For the text-containing cell, return its midpoint in [X, Y] coordinate format. 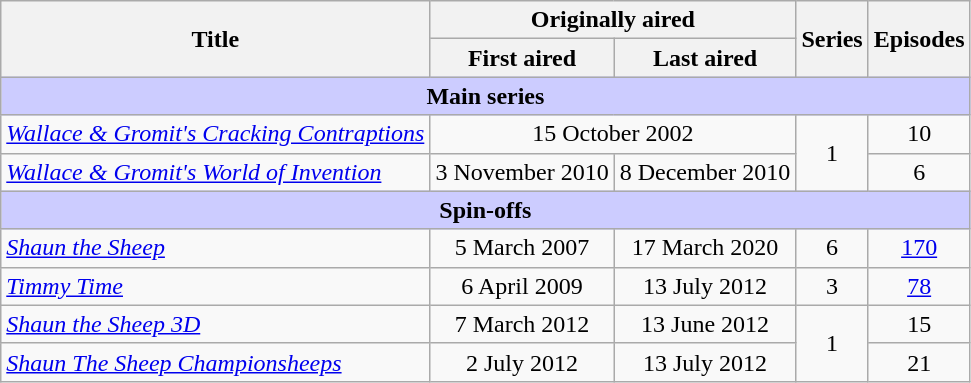
13 June 2012 [705, 324]
15 [919, 324]
Series [832, 39]
Shaun the Sheep [216, 248]
8 December 2010 [705, 172]
Shaun the Sheep 3D [216, 324]
Timmy Time [216, 286]
17 March 2020 [705, 248]
2 July 2012 [522, 362]
Shaun The Sheep Championsheeps [216, 362]
3 [832, 286]
Originally aired [613, 20]
6 April 2009 [522, 286]
78 [919, 286]
Title [216, 39]
Main series [486, 96]
170 [919, 248]
3 November 2010 [522, 172]
Wallace & Gromit's World of Invention [216, 172]
15 October 2002 [613, 134]
First aired [522, 58]
Wallace & Gromit's Cracking Contraptions [216, 134]
Spin-offs [486, 210]
5 March 2007 [522, 248]
Episodes [919, 39]
10 [919, 134]
7 March 2012 [522, 324]
Last aired [705, 58]
21 [919, 362]
